Return the [X, Y] coordinate for the center point of the cell that contains the specified text.  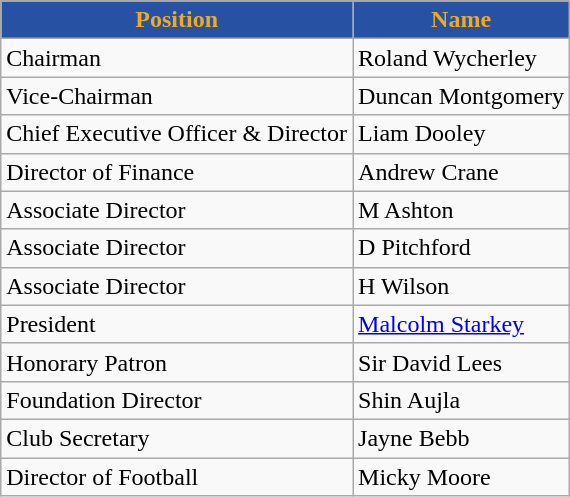
Position [177, 20]
Jayne Bebb [462, 438]
Malcolm Starkey [462, 324]
Vice-Chairman [177, 96]
Andrew Crane [462, 172]
M Ashton [462, 210]
Foundation Director [177, 400]
Honorary Patron [177, 362]
H Wilson [462, 286]
D Pitchford [462, 248]
Duncan Montgomery [462, 96]
Club Secretary [177, 438]
Director of Finance [177, 172]
Roland Wycherley [462, 58]
Chief Executive Officer & Director [177, 134]
Chairman [177, 58]
President [177, 324]
Liam Dooley [462, 134]
Micky Moore [462, 477]
Sir David Lees [462, 362]
Shin Aujla [462, 400]
Name [462, 20]
Director of Football [177, 477]
